Output the (X, Y) coordinate of the center of the cell containing the given text.  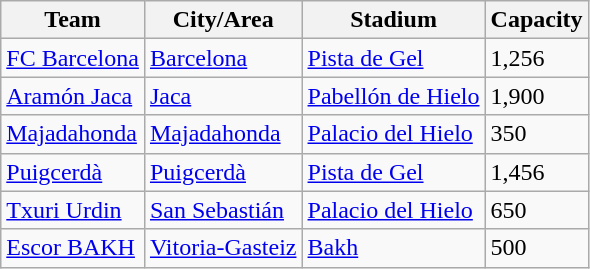
350 (536, 134)
Capacity (536, 20)
Stadium (394, 20)
1,900 (536, 96)
Jaca (223, 96)
Barcelona (223, 58)
1,256 (536, 58)
Team (73, 20)
San Sebastián (223, 210)
Vitoria-Gasteiz (223, 248)
Txuri Urdin (73, 210)
Pabellón de Hielo (394, 96)
Bakh (394, 248)
FC Barcelona (73, 58)
1,456 (536, 172)
Escor BAKH (73, 248)
500 (536, 248)
City/Area (223, 20)
650 (536, 210)
Aramón Jaca (73, 96)
